Output the [X, Y] coordinate of the center of the cell containing the given text.  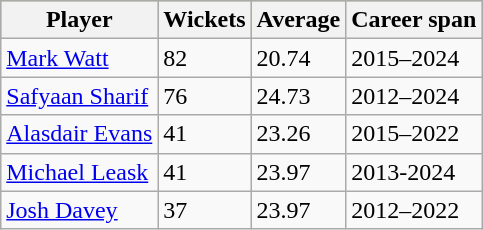
76 [204, 96]
Player [80, 20]
Wickets [204, 20]
Josh Davey [80, 210]
Alasdair Evans [80, 134]
Career span [414, 20]
Average [298, 20]
82 [204, 58]
23.26 [298, 134]
2013-2024 [414, 172]
Safyaan Sharif [80, 96]
20.74 [298, 58]
2015–2022 [414, 134]
2012–2022 [414, 210]
37 [204, 210]
Michael Leask [80, 172]
24.73 [298, 96]
Mark Watt [80, 58]
2015–2024 [414, 58]
2012–2024 [414, 96]
